Output the [x, y] coordinate of the center of the cell containing the given text.  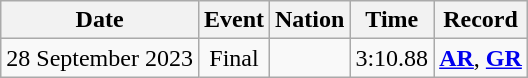
Time [392, 20]
3:10.88 [392, 58]
Nation [310, 20]
Date [100, 20]
Final [234, 58]
Record [481, 20]
Event [234, 20]
28 September 2023 [100, 58]
AR, GR [481, 58]
